Identify which cell holds the provided text, then report its (x, y) central coordinate. 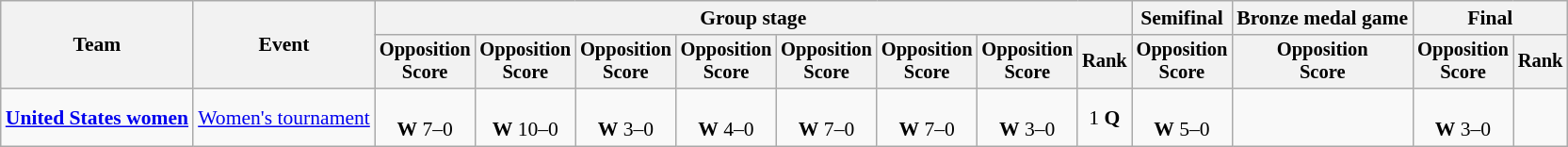
Semifinal (1183, 18)
Final (1490, 18)
Team (97, 45)
W 4–0 (727, 117)
United States women (97, 117)
W 10–0 (525, 117)
W 5–0 (1183, 117)
Bronze medal game (1322, 18)
Event (284, 45)
1 Q (1105, 117)
Women's tournament (284, 117)
Group stage (753, 18)
